Search for the cell housing the specified text and yield its (x, y) center coordinate. 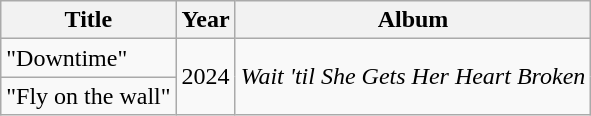
Title (88, 20)
"Fly on the wall" (88, 96)
Year (206, 20)
Album (413, 20)
2024 (206, 77)
"Downtime" (88, 58)
Wait 'til She Gets Her Heart Broken (413, 77)
